Return (X, Y) of the center of cell containing provided text 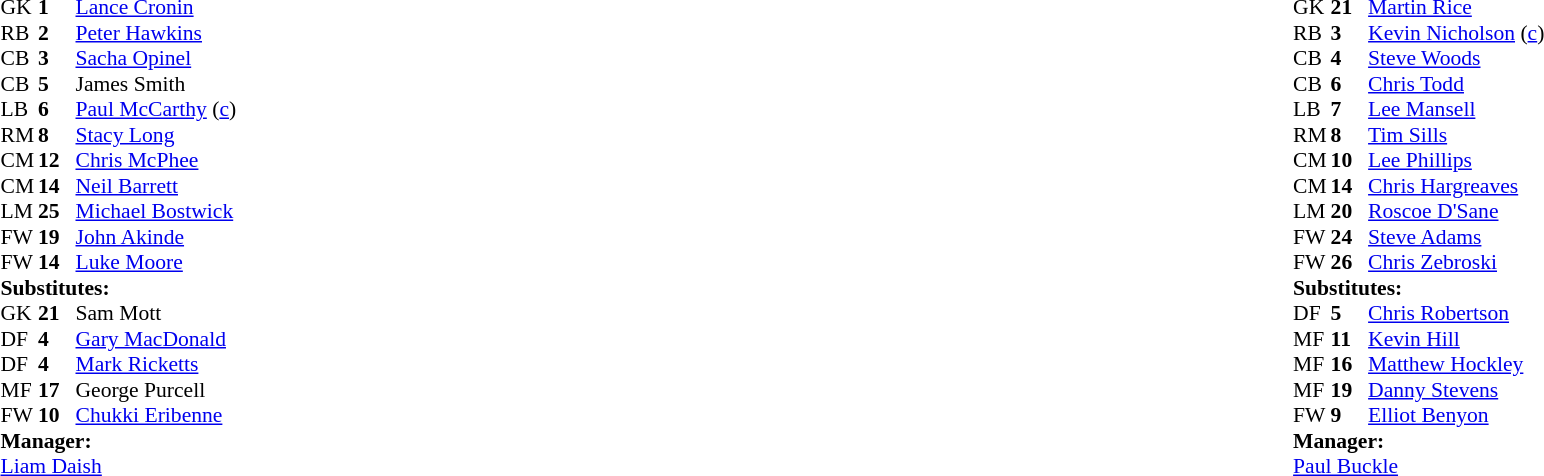
9 (1350, 415)
17 (57, 390)
Paul McCarthy (c) (156, 109)
Luke Moore (156, 263)
7 (1350, 109)
26 (1350, 263)
Lee Mansell (1456, 109)
21 (57, 313)
Mark Ricketts (156, 365)
Chris McPhee (156, 161)
16 (1350, 365)
24 (1350, 237)
GK (19, 313)
Sam Mott (156, 313)
Roscoe D'Sane (1456, 211)
Gary MacDonald (156, 339)
11 (1350, 339)
Tim Sills (1456, 135)
Stacy Long (156, 135)
John Akinde (156, 237)
George Purcell (156, 390)
Sacha Opinel (156, 59)
James Smith (156, 84)
Chris Zebroski (1456, 263)
Peter Hawkins (156, 33)
Chris Robertson (1456, 313)
12 (57, 161)
Steve Woods (1456, 59)
Matthew Hockley (1456, 365)
Elliot Benyon (1456, 415)
Kevin Nicholson (c) (1456, 33)
Lee Phillips (1456, 161)
Michael Bostwick (156, 211)
25 (57, 211)
Chris Hargreaves (1456, 186)
Chukki Eribenne (156, 415)
Neil Barrett (156, 186)
Chris Todd (1456, 84)
Danny Stevens (1456, 390)
20 (1350, 211)
Kevin Hill (1456, 339)
2 (57, 33)
Steve Adams (1456, 237)
